Extract the (X, Y) coordinate from the center of the cell holding the provided text.  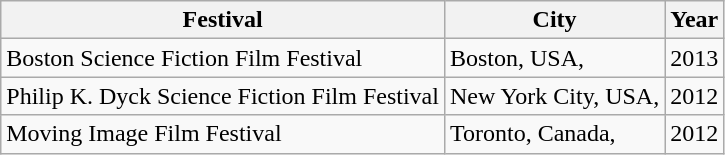
2013 (694, 58)
Boston, USA, (554, 58)
Festival (223, 20)
Boston Science Fiction Film Festival (223, 58)
Moving Image Film Festival (223, 134)
Philip K. Dyck Science Fiction Film Festival (223, 96)
New York City, USA, (554, 96)
Year (694, 20)
City (554, 20)
Toronto, Canada, (554, 134)
